Output the [x, y] coordinate of the center of the cell containing the given text.  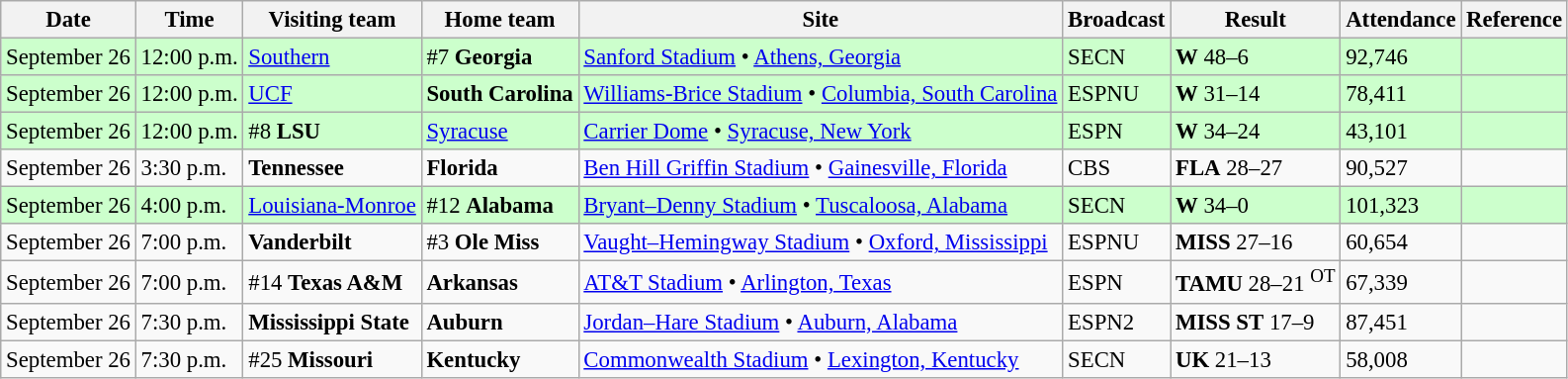
4:00 p.m. [190, 206]
#12 Alabama [500, 206]
Ben Hill Griffin Stadium • Gainesville, Florida [821, 168]
Carrier Dome • Syracuse, New York [821, 132]
Jordan–Hare Stadium • Auburn, Alabama [821, 322]
Vanderbilt [332, 242]
Kentucky [500, 359]
67,339 [1401, 282]
Broadcast [1117, 20]
Bryant–Denny Stadium • Tuscaloosa, Alabama [821, 206]
FLA 28–27 [1256, 168]
Southern [332, 57]
#14 Texas A&M [332, 282]
UK 21–13 [1256, 359]
Louisiana-Monroe [332, 206]
87,451 [1401, 322]
#8 LSU [332, 132]
W 31–14 [1256, 94]
Mississippi State [332, 322]
CBS [1117, 168]
3:30 p.m. [190, 168]
W 34–0 [1256, 206]
#3 Ole Miss [500, 242]
Visiting team [332, 20]
#25 Missouri [332, 359]
UCF [332, 94]
90,527 [1401, 168]
Home team [500, 20]
Tennessee [332, 168]
Arkansas [500, 282]
60,654 [1401, 242]
101,323 [1401, 206]
58,008 [1401, 359]
Auburn [500, 322]
Date [68, 20]
Result [1256, 20]
TAMU 28–21 OT [1256, 282]
W 34–24 [1256, 132]
Site [821, 20]
MISS 27–16 [1256, 242]
Reference [1515, 20]
AT&T Stadium • Arlington, Texas [821, 282]
Time [190, 20]
Syracuse [500, 132]
MISS ST 17–9 [1256, 322]
Vaught–Hemingway Stadium • Oxford, Mississippi [821, 242]
Sanford Stadium • Athens, Georgia [821, 57]
43,101 [1401, 132]
Commonwealth Stadium • Lexington, Kentucky [821, 359]
78,411 [1401, 94]
Florida [500, 168]
ESPN2 [1117, 322]
Williams-Brice Stadium • Columbia, South Carolina [821, 94]
W 48–6 [1256, 57]
South Carolina [500, 94]
#7 Georgia [500, 57]
Attendance [1401, 20]
92,746 [1401, 57]
